Return [X, Y] of the center of cell containing provided text 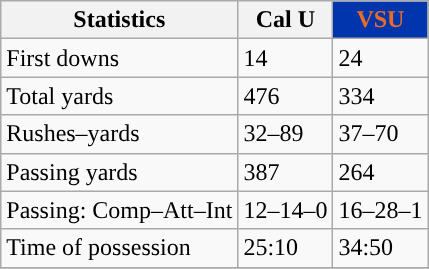
37–70 [380, 134]
14 [286, 58]
Passing yards [120, 172]
387 [286, 172]
25:10 [286, 248]
32–89 [286, 134]
Total yards [120, 96]
Cal U [286, 20]
16–28–1 [380, 210]
24 [380, 58]
334 [380, 96]
Rushes–yards [120, 134]
Passing: Comp–Att–Int [120, 210]
Time of possession [120, 248]
Statistics [120, 20]
476 [286, 96]
VSU [380, 20]
12–14–0 [286, 210]
264 [380, 172]
34:50 [380, 248]
First downs [120, 58]
